Search for the cell housing the specified text and yield its (X, Y) center coordinate. 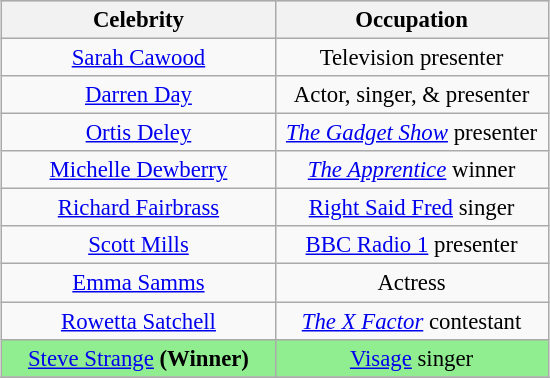
Celebrity (138, 20)
Occupation (412, 20)
Right Said Fred singer (412, 208)
The Apprentice winner (412, 170)
Actress (412, 283)
Emma Samms (138, 283)
Richard Fairbrass (138, 208)
Television presenter (412, 57)
Darren Day (138, 95)
The X Factor contestant (412, 321)
Steve Strange (Winner) (138, 358)
Actor, singer, & presenter (412, 95)
Rowetta Satchell (138, 321)
Ortis Deley (138, 133)
The Gadget Show presenter (412, 133)
Scott Mills (138, 245)
Michelle Dewberry (138, 170)
Sarah Cawood (138, 57)
BBC Radio 1 presenter (412, 245)
Visage singer (412, 358)
